Pinpoint the cell where the given text exists, returning its (x, y) midpoint coordinate. 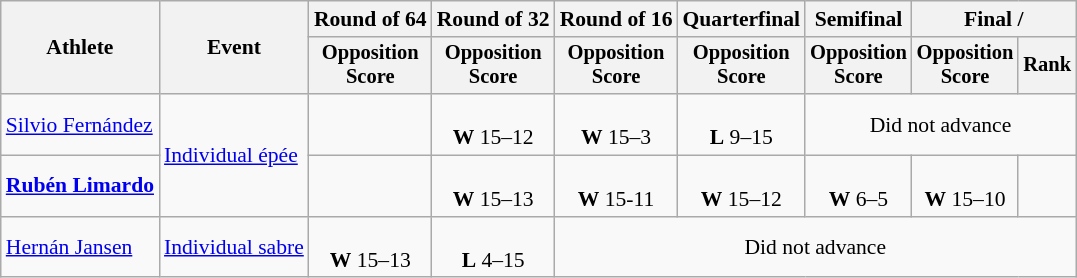
Athlete (80, 48)
W 15–3 (616, 124)
Individual épée (234, 155)
W 15–10 (966, 186)
Hernán Jansen (80, 248)
L 9–15 (741, 124)
W 6–5 (858, 186)
Rank (1047, 66)
Event (234, 48)
L 4–15 (494, 248)
W 15-11 (616, 186)
Quarterfinal (741, 19)
Individual sabre (234, 248)
Round of 16 (616, 19)
Final / (994, 19)
Semifinal (858, 19)
Rubén Limardo (80, 186)
Silvio Fernández (80, 124)
Round of 32 (494, 19)
Round of 64 (370, 19)
